Provide the (X, Y) coordinate of the cell's center where the given text is located.  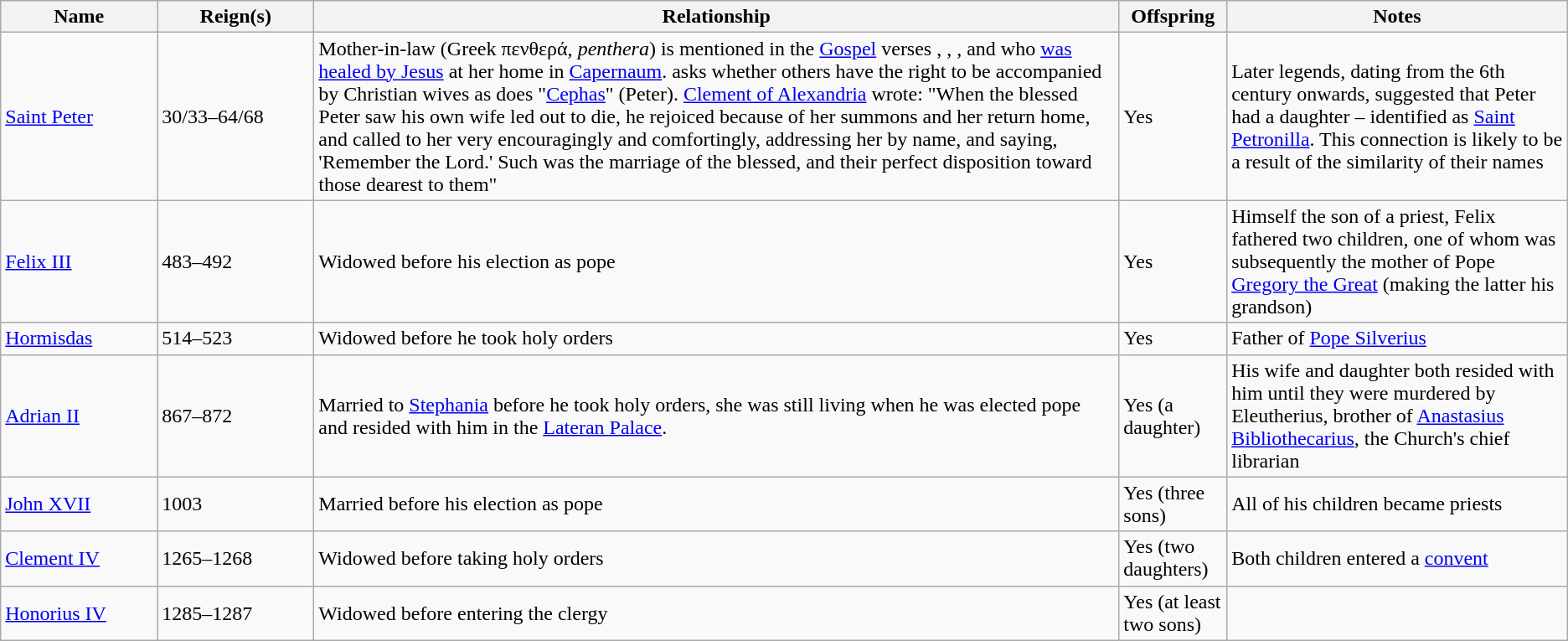
Father of Pope Silverius (1397, 339)
Widowed before he took holy orders (717, 339)
Reign(s) (236, 17)
Felix III (79, 261)
Offspring (1173, 17)
Both children entered a convent (1397, 558)
Honorius IV (79, 613)
514–523 (236, 339)
Relationship (717, 17)
John XVII (79, 504)
Widowed before his election as pope (717, 261)
Married to Stephania before he took holy orders, she was still living when he was elected pope and resided with him in the Lateran Palace. (717, 416)
30/33–64/68 (236, 116)
1265–1268 (236, 558)
Notes (1397, 17)
Saint Peter (79, 116)
Yes (at least two sons) (1173, 613)
1003 (236, 504)
Married before his election as pope (717, 504)
Clement IV (79, 558)
483–492 (236, 261)
867–872 (236, 416)
Yes (three sons) (1173, 504)
All of his children became priests (1397, 504)
Widowed before entering the clergy (717, 613)
Name (79, 17)
Adrian II (79, 416)
Yes (two daughters) (1173, 558)
Widowed before taking holy orders (717, 558)
1285–1287 (236, 613)
Hormisdas (79, 339)
Yes (a daughter) (1173, 416)
